Return (x, y) of the center of cell containing provided text 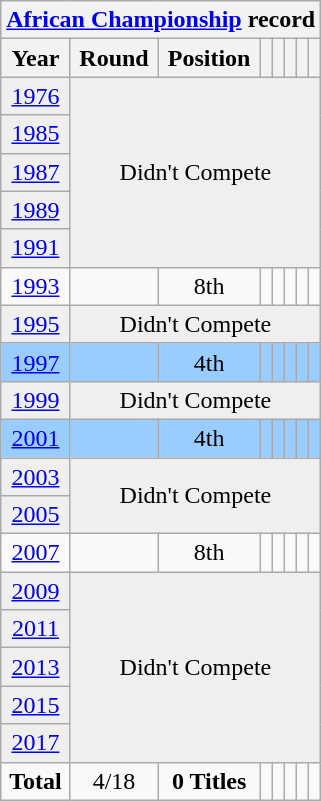
Position (209, 58)
2001 (36, 438)
Total (36, 781)
2005 (36, 515)
1993 (36, 286)
2017 (36, 743)
1976 (36, 96)
2011 (36, 629)
1985 (36, 134)
Round (114, 58)
2003 (36, 477)
1991 (36, 248)
1997 (36, 362)
0 Titles (209, 781)
Year (36, 58)
African Championship record (161, 20)
1989 (36, 210)
1999 (36, 400)
1987 (36, 172)
2015 (36, 705)
2009 (36, 591)
1995 (36, 324)
2007 (36, 553)
4/18 (114, 781)
2013 (36, 667)
